Provide the (X, Y) coordinate of the cell's center where the given text is located.  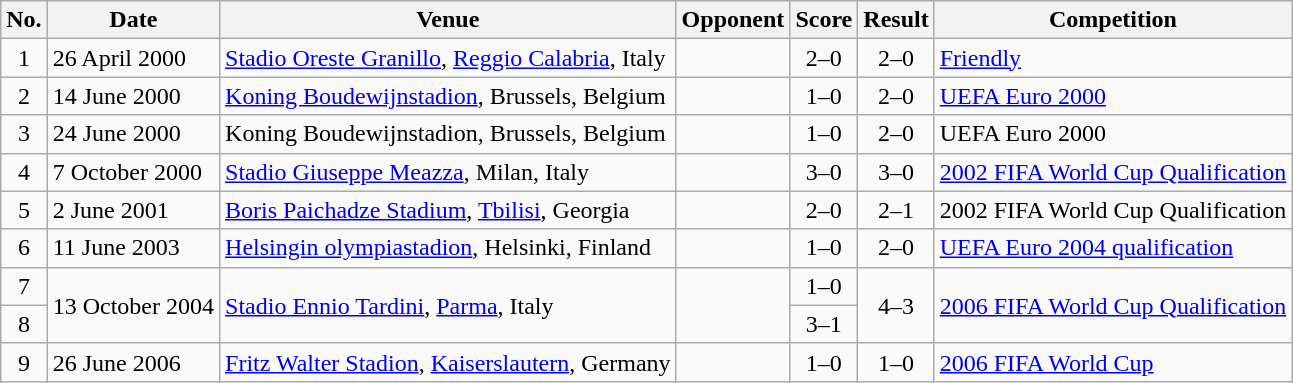
7 (24, 286)
3–1 (824, 324)
4–3 (896, 305)
13 October 2004 (133, 305)
UEFA Euro 2004 qualification (1113, 248)
24 June 2000 (133, 134)
Result (896, 20)
Boris Paichadze Stadium, Tbilisi, Georgia (448, 210)
Stadio Giuseppe Meazza, Milan, Italy (448, 172)
3 (24, 134)
Date (133, 20)
Competition (1113, 20)
2006 FIFA World Cup Qualification (1113, 305)
Stadio Ennio Tardini, Parma, Italy (448, 305)
1 (24, 58)
Helsingin olympiastadion, Helsinki, Finland (448, 248)
9 (24, 362)
14 June 2000 (133, 96)
2–1 (896, 210)
No. (24, 20)
Venue (448, 20)
Friendly (1113, 58)
4 (24, 172)
6 (24, 248)
2 (24, 96)
2006 FIFA World Cup (1113, 362)
Fritz Walter Stadion, Kaiserslautern, Germany (448, 362)
11 June 2003 (133, 248)
Score (824, 20)
26 June 2006 (133, 362)
26 April 2000 (133, 58)
5 (24, 210)
8 (24, 324)
2 June 2001 (133, 210)
Opponent (733, 20)
7 October 2000 (133, 172)
Stadio Oreste Granillo, Reggio Calabria, Italy (448, 58)
